Search for the cell housing the specified text and yield its (x, y) center coordinate. 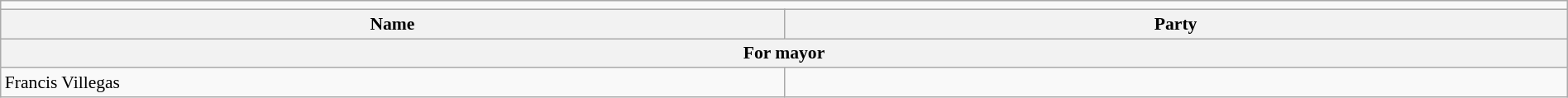
Name (392, 24)
Party (1176, 24)
For mayor (784, 54)
Francis Villegas (392, 83)
